Return the [x, y] coordinate for the center point of the cell that contains the specified text.  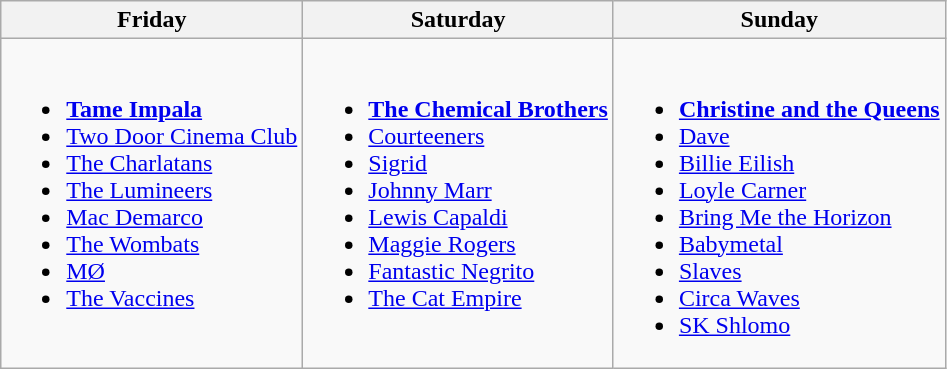
The Chemical BrothersCourteenersSigridJohnny MarrLewis CapaldiMaggie RogersFantastic NegritoThe Cat Empire [458, 204]
Sunday [779, 20]
Friday [152, 20]
Saturday [458, 20]
Tame ImpalaTwo Door Cinema ClubThe CharlatansThe LumineersMac DemarcoThe WombatsMØThe Vaccines [152, 204]
Christine and the QueensDaveBillie EilishLoyle CarnerBring Me the HorizonBabymetalSlavesCirca WavesSK Shlomo [779, 204]
